Extract the [X, Y] coordinate from the center of the cell holding the provided text.  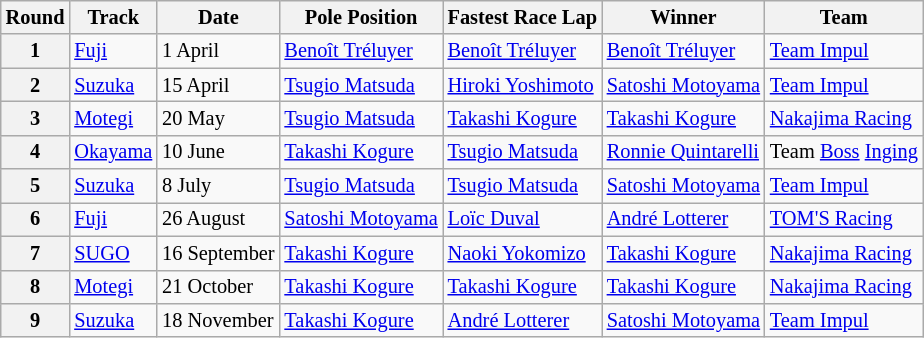
Round [36, 17]
8 [36, 287]
Winner [684, 17]
1 [36, 51]
Loïc Duval [522, 219]
1 April [218, 51]
Ronnie Quintarelli [684, 152]
26 August [218, 219]
TOM'S Racing [844, 219]
16 September [218, 253]
Hiroki Yoshimoto [522, 85]
2 [36, 85]
Track [113, 17]
6 [36, 219]
9 [36, 320]
10 June [218, 152]
Pole Position [360, 17]
Naoki Yokomizo [522, 253]
Team [844, 17]
8 July [218, 186]
15 April [218, 85]
SUGO [113, 253]
7 [36, 253]
4 [36, 152]
20 May [218, 118]
Okayama [113, 152]
Date [218, 17]
3 [36, 118]
5 [36, 186]
Fastest Race Lap [522, 17]
18 November [218, 320]
21 October [218, 287]
Team Boss Inging [844, 152]
